Output the [X, Y] coordinate of the center of the cell containing the given text.  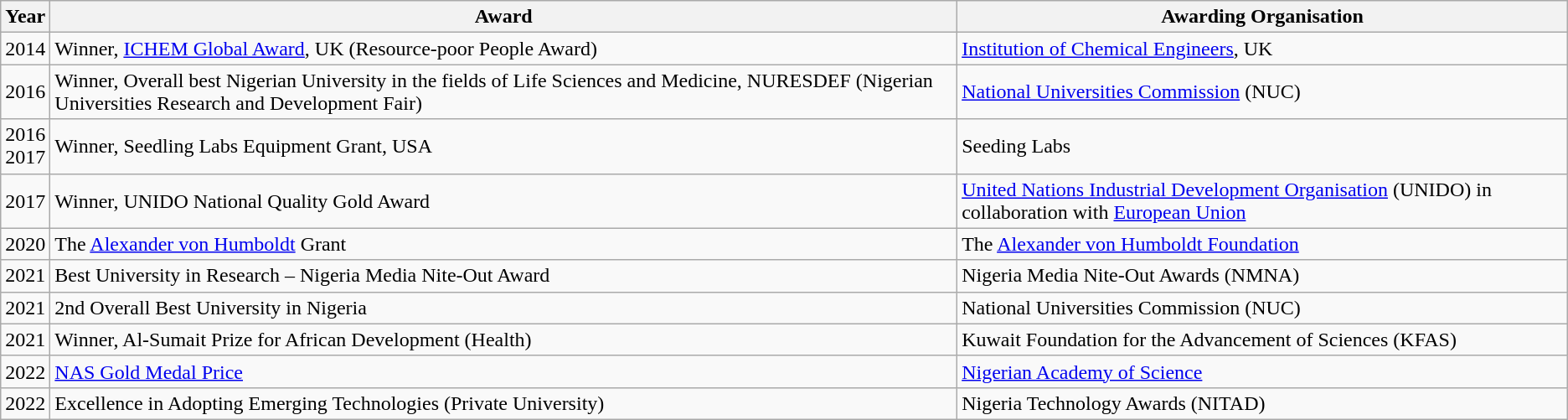
NAS Gold Medal Price [504, 371]
2017 [25, 201]
Winner, Al-Sumait Prize for African Development (Health) [504, 340]
Kuwait Foundation for the Advancement of Sciences (KFAS) [1263, 340]
Institution of Chemical Engineers, UK [1263, 49]
2014 [25, 49]
Award [504, 17]
2016 [25, 92]
Nigeria Technology Awards (NITAD) [1263, 403]
Seeding Labs [1263, 146]
2020 [25, 244]
The Alexander von Humboldt Foundation [1263, 244]
Excellence in Adopting Emerging Technologies (Private University) [504, 403]
Winner, ICHEM Global Award, UK (Resource-poor People Award) [504, 49]
Nigeria Media Nite-Out Awards (NMNA) [1263, 276]
2nd Overall Best University in Nigeria [504, 308]
Winner, Overall best Nigerian University in the fields of Life Sciences and Medicine, NURESDEF (Nigerian Universities Research and Development Fair) [504, 92]
Winner, UNIDO National Quality Gold Award [504, 201]
Awarding Organisation [1263, 17]
The Alexander von Humboldt Grant [504, 244]
Nigerian Academy of Science [1263, 371]
United Nations Industrial Development Organisation (UNIDO) in collaboration with European Union [1263, 201]
20162017 [25, 146]
Best University in Research – Nigeria Media Nite-Out Award [504, 276]
Winner, Seedling Labs Equipment Grant, USA [504, 146]
Year [25, 17]
